Extract the [x, y] coordinate from the center of the cell holding the provided text.  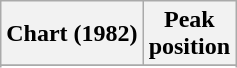
Peakposition [189, 34]
Chart (1982) [72, 34]
